Identify which cell holds the provided text, then report its (X, Y) central coordinate. 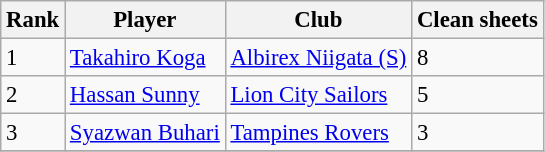
Tampines Rovers (318, 133)
Lion City Sailors (318, 95)
2 (33, 95)
Player (146, 20)
5 (478, 95)
1 (33, 58)
Albirex Niigata (S) (318, 58)
Rank (33, 20)
Clean sheets (478, 20)
Club (318, 20)
8 (478, 58)
Hassan Sunny (146, 95)
Takahiro Koga (146, 58)
Syazwan Buhari (146, 133)
